Determine the (X, Y) coordinate at the center of the cell enclosing the given text.  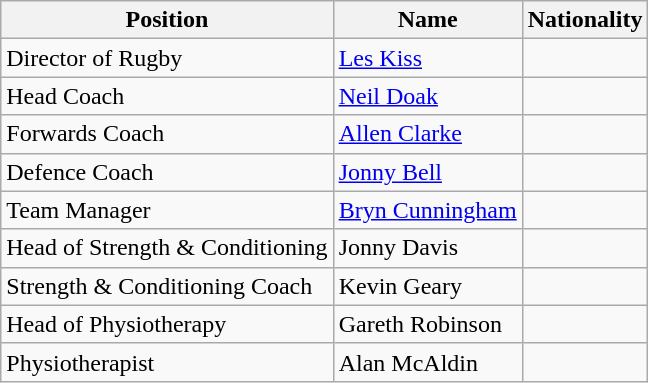
Bryn Cunningham (428, 210)
Neil Doak (428, 96)
Head of Physiotherapy (167, 324)
Allen Clarke (428, 134)
Forwards Coach (167, 134)
Head Coach (167, 96)
Kevin Geary (428, 286)
Director of Rugby (167, 58)
Gareth Robinson (428, 324)
Defence Coach (167, 172)
Les Kiss (428, 58)
Position (167, 20)
Team Manager (167, 210)
Strength & Conditioning Coach (167, 286)
Physiotherapist (167, 362)
Name (428, 20)
Jonny Davis (428, 248)
Alan McAldin (428, 362)
Head of Strength & Conditioning (167, 248)
Jonny Bell (428, 172)
Nationality (585, 20)
